Provide the [X, Y] coordinate of the cell's center where the given text is located.  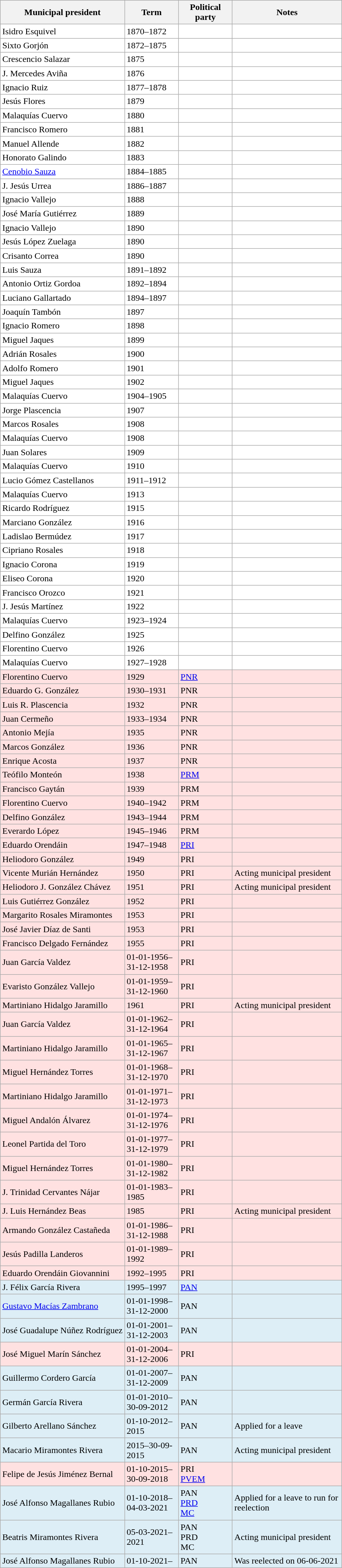
1922 [152, 606]
Sixto Gorjón [63, 45]
Margarito Rosales Miramontes [63, 915]
José Miguel Marín Sánchez [63, 1354]
Eduardo Orendáin Giovannini [63, 1273]
1943–1944 [152, 817]
Marciano González [63, 522]
J. Trinidad Cervantes Nájar [63, 1192]
Ignacio Ruiz [63, 87]
1945–1946 [152, 831]
01-10-2018–04-03-2021 [152, 1503]
1921 [152, 592]
Ignacio Romero [63, 326]
1907 [152, 410]
1918 [152, 550]
Vicente Murián Hernández [63, 873]
1932 [152, 705]
1879 [152, 101]
Francisco Orozco [63, 592]
Luis Sauza [63, 270]
1926 [152, 649]
01-01-1968–31-12-1970 [152, 1072]
1985 [152, 1211]
Manuel Allende [63, 143]
1951 [152, 887]
Macario Miramontes Rivera [63, 1450]
Felipe de Jesús Jiménez Bernal [63, 1474]
1892–1894 [152, 284]
Francisco Gaytán [63, 789]
01-01-2007–31-12-2009 [152, 1378]
1898 [152, 326]
Juan Solares [63, 452]
1881 [152, 129]
1877–1878 [152, 87]
Eduardo G. González [63, 691]
Eliseo Corona [63, 578]
Leonel Partida del Toro [63, 1144]
1902 [152, 382]
Heliodoro J. González Chávez [63, 887]
01-10-2012–2015 [152, 1426]
Political party [205, 13]
Jorge Plascencia [63, 410]
Everardo López [63, 831]
1927–1928 [152, 663]
Honorato Galindo [63, 157]
1929 [152, 677]
1950 [152, 873]
1882 [152, 143]
1911–1912 [152, 480]
Gilberto Arellano Sánchez [63, 1426]
1888 [152, 200]
01-01-1962–31-12-1964 [152, 1024]
1937 [152, 761]
Luis R. Plascencia [63, 705]
05-03-2021–2021 [152, 1537]
01-01-1989–1992 [152, 1254]
Francisco Delgado Fernández [63, 943]
1933–1934 [152, 719]
1920 [152, 578]
J. Luis Hernández Beas [63, 1211]
Luis Gutiérrez González [63, 901]
Ricardo Rodríguez [63, 508]
Juan Cermeño [63, 719]
01-01-1977–31-12-1979 [152, 1144]
1884–1885 [152, 171]
Notes [287, 13]
Lucio Gómez Castellanos [63, 480]
Eduardo Orendáin [63, 845]
Heliodoro González [63, 859]
Cenobio Sauza [63, 171]
2015–30-09-2015 [152, 1450]
Antonio Ortiz Gordoa [63, 284]
1936 [152, 747]
Jesús Padilla Landeros [63, 1254]
1891–1892 [152, 270]
Enrique Acosta [63, 761]
Term [152, 13]
J. Jesús Martínez [63, 606]
Armando González Castañeda [63, 1230]
1886–1887 [152, 185]
1917 [152, 536]
1995–1997 [152, 1287]
J. Félix García Rivera [63, 1287]
Crisanto Correa [63, 256]
J. Mercedes Aviña [63, 73]
01-01-2001–31-12-2003 [152, 1330]
J. Jesús Urrea [63, 185]
1923–1924 [152, 620]
José Guadalupe Núñez Rodríguez [63, 1330]
1901 [152, 368]
Adolfo Romero [63, 368]
Evaristo González Vallejo [63, 986]
1909 [152, 452]
1952 [152, 901]
Applied for a leave [287, 1426]
01-01-1959–31-12-1960 [152, 986]
01-01-1965–31-12-1967 [152, 1048]
1916 [152, 522]
1925 [152, 634]
Was reelected on 06-06-2021 [287, 1561]
Guillermo Cordero García [63, 1378]
1919 [152, 564]
Marcos González [63, 747]
Beatris Miramontes Rivera [63, 1537]
1894–1897 [152, 298]
Germán García Rivera [63, 1402]
Crescencio Salazar [63, 59]
01-01-1974–31-12-1976 [152, 1120]
Marcos Rosales [63, 424]
Miguel Andalón Álvarez [63, 1120]
01-01-1980–31-12-1982 [152, 1168]
01-01-1986–31-12-1988 [152, 1230]
Joaquín Tambón [63, 312]
Ladislao Bermúdez [63, 536]
01-01-2010–30-09-2012 [152, 1402]
1955 [152, 943]
José Javier Díaz de Santi [63, 929]
1961 [152, 1005]
Gustavo Macías Zambrano [63, 1306]
1900 [152, 354]
1876 [152, 73]
Municipal president [63, 13]
1940–1942 [152, 803]
Antonio Mejía [63, 733]
01-10-2021– [152, 1561]
01-01-1983–1985 [152, 1192]
1870–1872 [152, 31]
1930–1931 [152, 691]
1915 [152, 508]
1872–1875 [152, 45]
01-10-2015–30-09-2018 [152, 1474]
Isidro Esquivel [63, 31]
Applied for a leave to run for reelection [287, 1503]
Jesús Flores [63, 101]
Teófilo Monteón [63, 775]
1992–1995 [152, 1273]
1875 [152, 59]
1883 [152, 157]
01-01-1971–31-12-1973 [152, 1096]
Cipriano Rosales [63, 550]
1910 [152, 466]
1949 [152, 859]
Luciano Gallartado [63, 298]
1935 [152, 733]
01-01-2004–31-12-2006 [152, 1354]
1913 [152, 494]
1904–1905 [152, 396]
PRI PVEM [205, 1474]
Ignacio Corona [63, 564]
01-01-1998–31-12-2000 [152, 1306]
Francisco Romero [63, 129]
01-01-1956–31-12-1958 [152, 962]
1939 [152, 789]
1880 [152, 115]
1897 [152, 312]
Adrián Rosales [63, 354]
1889 [152, 214]
1947–1948 [152, 845]
1899 [152, 340]
1938 [152, 775]
Jesús López Zuelaga [63, 242]
José María Gutiérrez [63, 214]
